Return the [x, y] coordinate for the center point of the cell that contains the specified text.  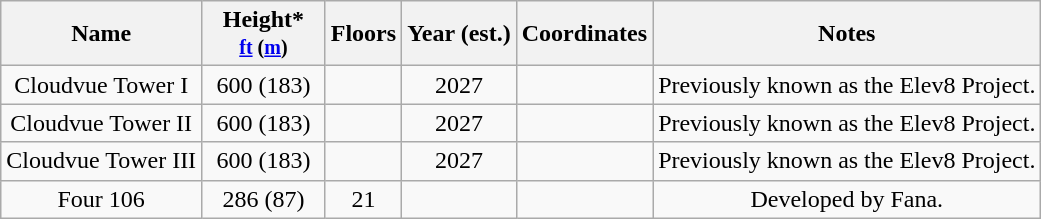
286 (87) [264, 199]
Developed by Fana. [847, 199]
21 [363, 199]
Coordinates [584, 34]
Cloudvue Tower II [102, 123]
Notes [847, 34]
Name [102, 34]
Year (est.) [460, 34]
Four 106 [102, 199]
Cloudvue Tower I [102, 85]
Floors [363, 34]
Height*ft (m) [264, 34]
Cloudvue Tower III [102, 161]
